Determine the [x, y] coordinate at the center of the cell enclosing the given text.  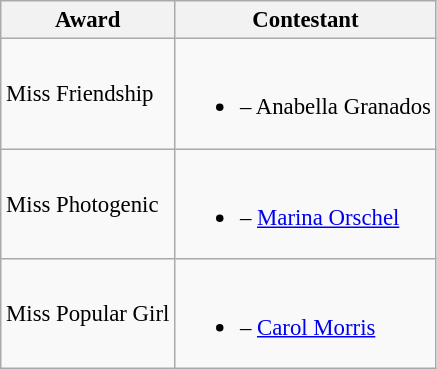
Miss Photogenic [88, 204]
– Anabella Granados [306, 94]
Award [88, 20]
– Marina Orschel [306, 204]
– Carol Morris [306, 314]
Miss Friendship [88, 94]
Miss Popular Girl [88, 314]
Contestant [306, 20]
